Output the (x, y) coordinate of the center of the cell containing the given text.  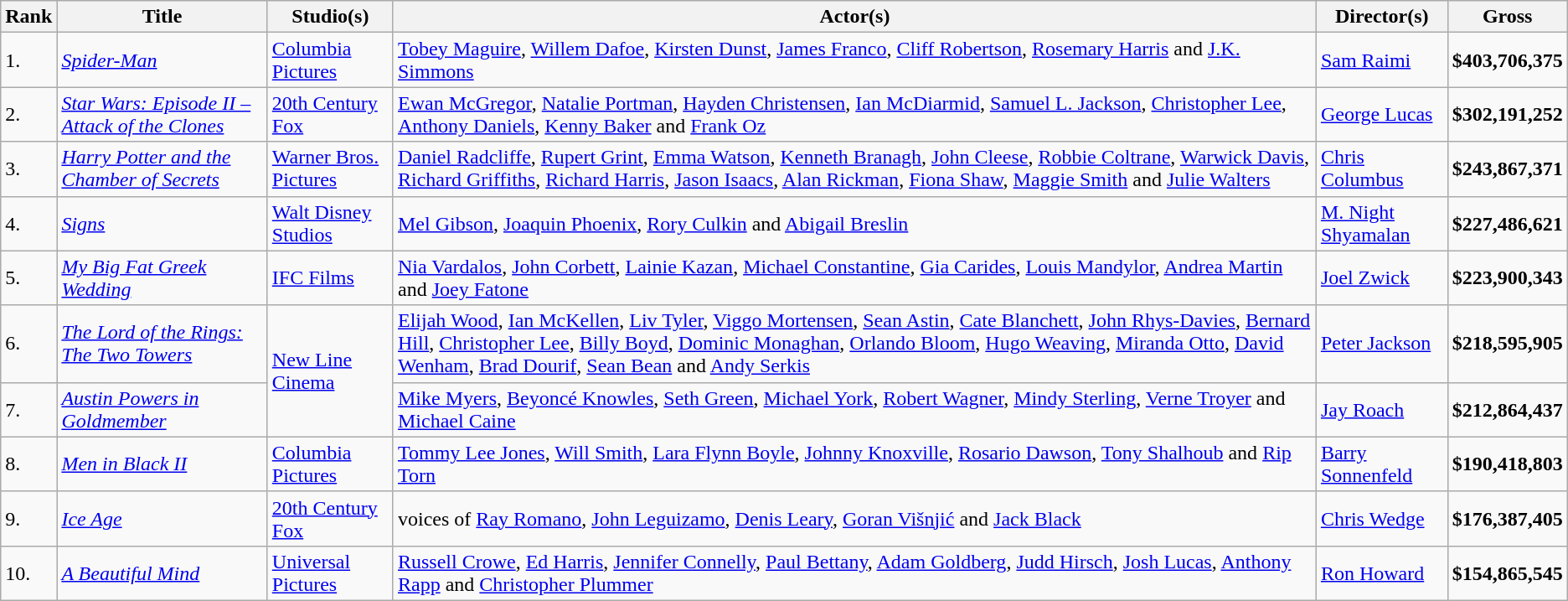
Title (162, 17)
A Beautiful Mind (162, 573)
8. (28, 464)
$243,867,371 (1508, 169)
Austin Powers in Goldmember (162, 409)
Universal Pictures (330, 573)
My Big Fat Greek Wedding (162, 278)
Star Wars: Episode II – Attack of the Clones (162, 114)
Actor(s) (854, 17)
6. (28, 344)
2. (28, 114)
Signs (162, 223)
Russell Crowe, Ed Harris, Jennifer Connelly, Paul Bettany, Adam Goldberg, Judd Hirsch, Josh Lucas, Anthony Rapp and Christopher Plummer (854, 573)
Harry Potter and the Chamber of Secrets (162, 169)
4. (28, 223)
$227,486,621 (1508, 223)
Walt Disney Studios (330, 223)
Studio(s) (330, 17)
New Line Cinema (330, 370)
Mike Myers, Beyoncé Knowles, Seth Green, Michael York, Robert Wagner, Mindy Sterling, Verne Troyer and Michael Caine (854, 409)
Tobey Maguire, Willem Dafoe, Kirsten Dunst, James Franco, Cliff Robertson, Rosemary Harris and J.K. Simmons (854, 60)
$218,595,905 (1508, 344)
$154,865,545 (1508, 573)
Gross (1508, 17)
$212,864,437 (1508, 409)
Ron Howard (1382, 573)
$403,706,375 (1508, 60)
3. (28, 169)
Peter Jackson (1382, 344)
7. (28, 409)
1. (28, 60)
Jay Roach (1382, 409)
Spider-Man (162, 60)
Warner Bros. Pictures (330, 169)
The Lord of the Rings: The Two Towers (162, 344)
Director(s) (1382, 17)
$176,387,405 (1508, 518)
$302,191,252 (1508, 114)
Rank (28, 17)
voices of Ray Romano, John Leguizamo, Denis Leary, Goran Višnjić and Jack Black (854, 518)
M. Night Shyamalan (1382, 223)
Ice Age (162, 518)
Ewan McGregor, Natalie Portman, Hayden Christensen, Ian McDiarmid, Samuel L. Jackson, Christopher Lee, Anthony Daniels, Kenny Baker and Frank Oz (854, 114)
Tommy Lee Jones, Will Smith, Lara Flynn Boyle, Johnny Knoxville, Rosario Dawson, Tony Shalhoub and Rip Torn (854, 464)
Men in Black II (162, 464)
Chris Columbus (1382, 169)
5. (28, 278)
Nia Vardalos, John Corbett, Lainie Kazan, Michael Constantine, Gia Carides, Louis Mandylor, Andrea Martin and Joey Fatone (854, 278)
9. (28, 518)
George Lucas (1382, 114)
10. (28, 573)
Joel Zwick (1382, 278)
IFC Films (330, 278)
$223,900,343 (1508, 278)
Barry Sonnenfeld (1382, 464)
$190,418,803 (1508, 464)
Sam Raimi (1382, 60)
Mel Gibson, Joaquin Phoenix, Rory Culkin and Abigail Breslin (854, 223)
Chris Wedge (1382, 518)
